Pinpoint the cell where the given text exists, returning its [x, y] midpoint coordinate. 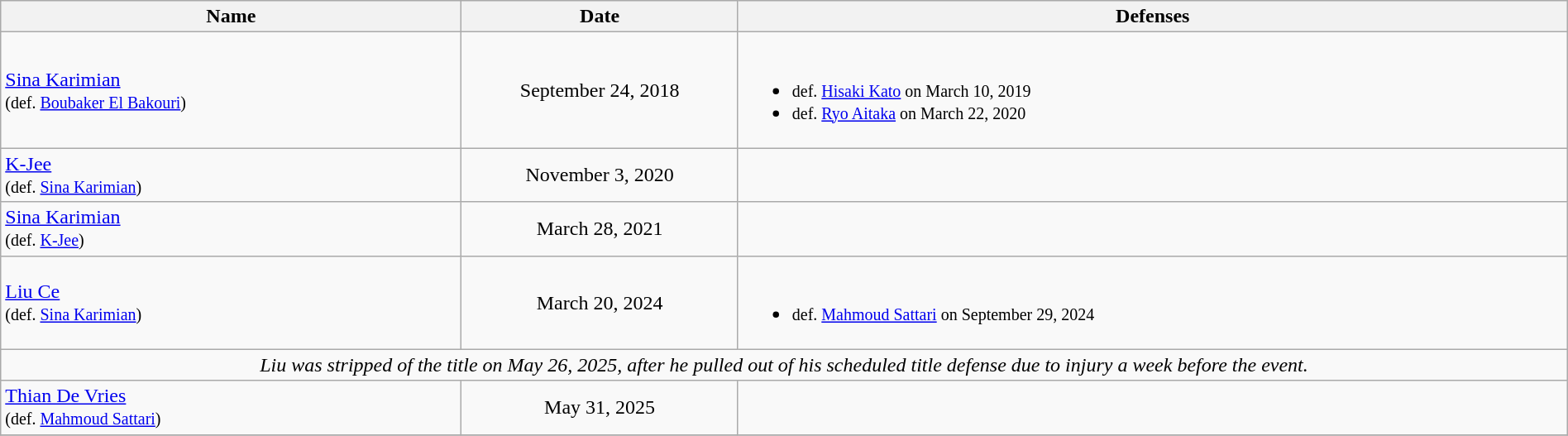
K-Jee (def. Sina Karimian) [232, 175]
Sina Karimian (def. Boubaker El Bakouri) [232, 90]
def. Mahmoud Sattari on September 29, 2024 [1153, 303]
Liu was stripped of the title on May 26, 2025, after he pulled out of his scheduled title defense due to injury a week before the event. [784, 365]
March 20, 2024 [600, 303]
March 28, 2021 [600, 228]
Date [600, 17]
Name [232, 17]
May 31, 2025 [600, 407]
def. Hisaki Kato on March 10, 2019def. Ryo Aitaka on March 22, 2020 [1153, 90]
Thian De Vries (def. Mahmoud Sattari) [232, 407]
Defenses [1153, 17]
Sina Karimian (def. K-Jee) [232, 228]
November 3, 2020 [600, 175]
September 24, 2018 [600, 90]
Liu Ce (def. Sina Karimian) [232, 303]
